Pinpoint the cell where the given text exists, returning its (X, Y) midpoint coordinate. 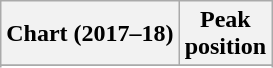
Chart (2017–18) (90, 34)
Peak position (225, 34)
